For the text-containing cell, return its midpoint in [x, y] coordinate format. 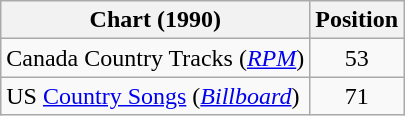
Canada Country Tracks (RPM) [156, 58]
71 [357, 96]
US Country Songs (Billboard) [156, 96]
Chart (1990) [156, 20]
Position [357, 20]
53 [357, 58]
